Find where the given text appears and provide that cell's center as [X, Y] coordinate. 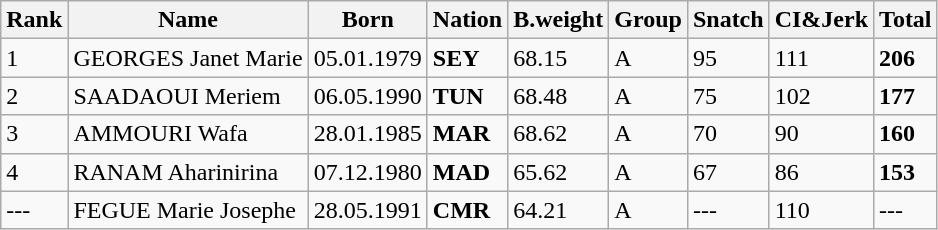
86 [821, 172]
160 [906, 134]
68.48 [558, 96]
2 [34, 96]
4 [34, 172]
06.05.1990 [368, 96]
110 [821, 210]
CI&Jerk [821, 20]
07.12.1980 [368, 172]
SEY [467, 58]
Total [906, 20]
MAR [467, 134]
SAADAOUI Meriem [188, 96]
AMMOURI Wafa [188, 134]
95 [728, 58]
28.01.1985 [368, 134]
1 [34, 58]
102 [821, 96]
Rank [34, 20]
28.05.1991 [368, 210]
RANAM Aharinirina [188, 172]
177 [906, 96]
Snatch [728, 20]
Name [188, 20]
FEGUE Marie Josephe [188, 210]
68.15 [558, 58]
MAD [467, 172]
111 [821, 58]
Nation [467, 20]
75 [728, 96]
64.21 [558, 210]
CMR [467, 210]
Group [648, 20]
GEORGES Janet Marie [188, 58]
90 [821, 134]
B.weight [558, 20]
3 [34, 134]
TUN [467, 96]
65.62 [558, 172]
70 [728, 134]
67 [728, 172]
68.62 [558, 134]
153 [906, 172]
05.01.1979 [368, 58]
206 [906, 58]
Born [368, 20]
